Capture the cell that displays the provided text and extract its (x, y) central coordinate. 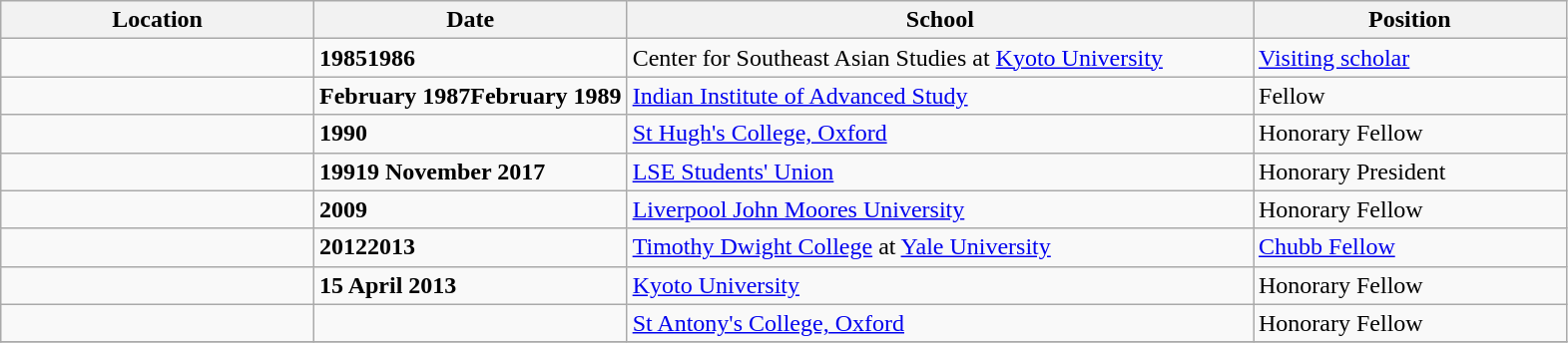
20122013 (470, 247)
15 April 2013 (470, 285)
Chubb Fellow (1410, 247)
Position (1410, 20)
19919 November 2017 (470, 171)
School (940, 20)
Visiting scholar (1410, 58)
Liverpool John Moores University (940, 209)
Fellow (1410, 96)
Timothy Dwight College at Yale University (940, 247)
Location (158, 20)
1990 (470, 134)
Date (470, 20)
St Hugh's College, Oxford (940, 134)
Kyoto University (940, 285)
Honorary President (1410, 171)
19851986 (470, 58)
February 1987February 1989 (470, 96)
2009 (470, 209)
Indian Institute of Advanced Study (940, 96)
Center for Southeast Asian Studies at Kyoto University (940, 58)
LSE Students' Union (940, 171)
St Antony's College, Oxford (940, 323)
